Return [x, y] of the center of cell containing provided text 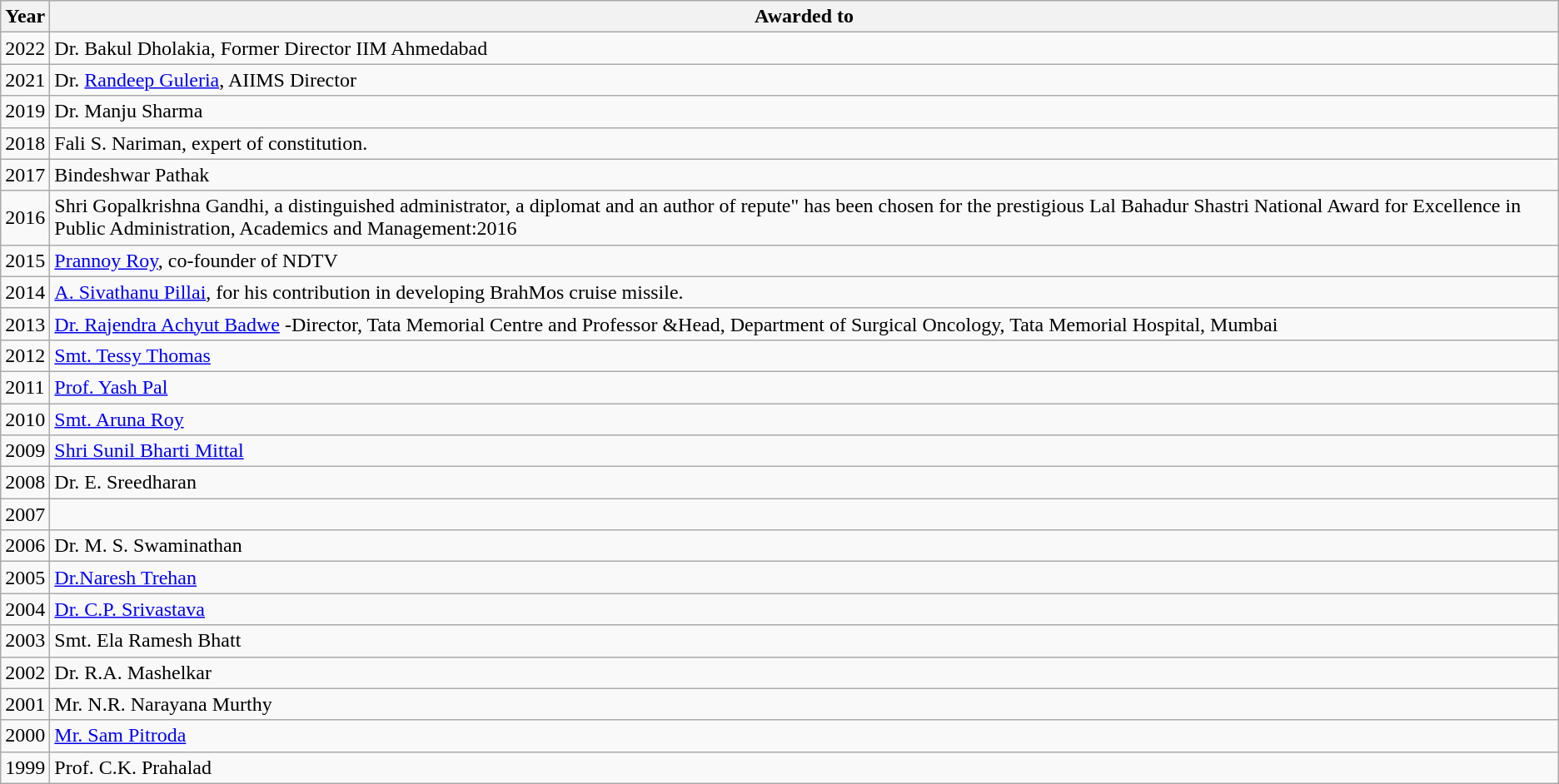
Dr. C.P. Srivastava [804, 609]
2010 [25, 419]
2018 [25, 143]
2001 [25, 704]
2000 [25, 736]
2019 [25, 112]
1999 [25, 767]
Dr. Randeep Guleria, AIIMS Director [804, 80]
2005 [25, 578]
Fali S. Nariman, expert of constitution. [804, 143]
2002 [25, 672]
Mr. Sam Pitroda [804, 736]
Bindeshwar Pathak [804, 175]
2022 [25, 48]
2009 [25, 451]
Prof. C.K. Prahalad [804, 767]
Dr. R.A. Mashelkar [804, 672]
Smt. Ela Ramesh Bhatt [804, 641]
Mr. N.R. Narayana Murthy [804, 704]
Prannoy Roy, co-founder of NDTV [804, 261]
2017 [25, 175]
2021 [25, 80]
2013 [25, 324]
2007 [25, 514]
2004 [25, 609]
Smt. Aruna Roy [804, 419]
Smt. Tessy Thomas [804, 355]
2003 [25, 641]
Dr.Naresh Trehan [804, 578]
2006 [25, 546]
2008 [25, 483]
2014 [25, 292]
2015 [25, 261]
Dr. Bakul Dholakia, Former Director IIM Ahmedabad [804, 48]
Dr. Rajendra Achyut Badwe -Director, Tata Memorial Centre and Professor &Head, Department of Surgical Oncology, Tata Memorial Hospital, Mumbai [804, 324]
A. Sivathanu Pillai, for his contribution in developing BrahMos cruise missile. [804, 292]
Dr. E. Sreedharan [804, 483]
Dr. Manju Sharma [804, 112]
2016 [25, 218]
Awarded to [804, 17]
Year [25, 17]
Dr. M. S. Swaminathan [804, 546]
2011 [25, 387]
Shri Sunil Bharti Mittal [804, 451]
2012 [25, 355]
Prof. Yash Pal [804, 387]
